Determine the (X, Y) coordinate at the center of the cell enclosing the given text.  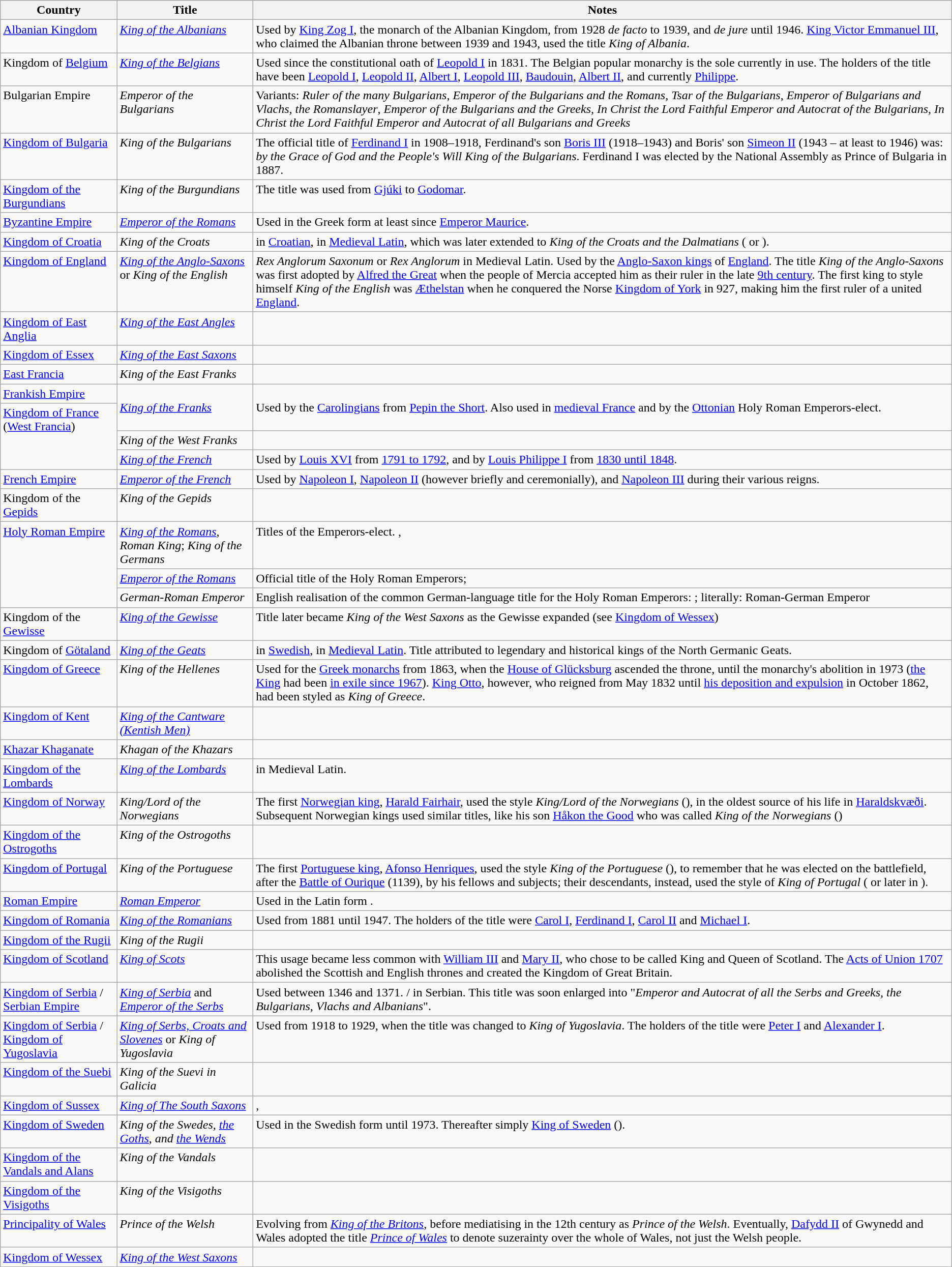
Kingdom of Serbia / Serbian Empire (59, 999)
Kingdom of France (West Francia) (59, 436)
The title was used from Gjúki to Godomar. (603, 196)
Title (185, 10)
King of the Vandals (185, 1165)
Used in the Swedish form until 1973. Thereafter simply King of Sweden (). (603, 1131)
Kingdom of Scotland (59, 966)
Kingdom of Bulgaria (59, 156)
Principality of Wales (59, 1231)
Kingdom of the Gepids (59, 506)
Kingdom of Essex (59, 355)
Used from 1881 until 1947. The holders of the title were Carol I, Ferdinand I, Carol II and Michael I. (603, 921)
Kingdom of England (59, 282)
Kingdom of Norway (59, 809)
English realisation of the common German-language title for the Holy Roman Emperors: ; literally: Roman-German Emperor (603, 598)
Frankish Empire (59, 393)
King of the Romanians (185, 921)
in Medieval Latin. (603, 775)
Roman Empire (59, 901)
King of the West Franks (185, 440)
Albanian Kingdom (59, 37)
King of the French (185, 460)
Used by Louis XVI from 1791 to 1792, and by Louis Philippe I from 1830 until 1848. (603, 460)
King of the West Saxons (185, 1257)
King of the Belgians (185, 69)
Kingdom of the Gewisse (59, 624)
Official title of the Holy Roman Emperors; (603, 578)
Emperor of the French (185, 479)
Country (59, 10)
King of the Lombards (185, 775)
Used in the Latin form . (603, 901)
German-Roman Emperor (185, 598)
Kingdom of Portugal (59, 875)
Kingdom of Kent (59, 723)
King of the Ostrogoths (185, 841)
Kingdom of Sussex (59, 1105)
King of the Portuguese (185, 875)
, (603, 1105)
King of Serbia and Emperor of the Serbs (185, 999)
Kingdom of the Rugii (59, 940)
King of the Cantware (Kentish Men) (185, 723)
King of the Swedes, the Goths, and the Wends (185, 1131)
Kingdom of Sweden (59, 1131)
Kingdom of Croatia (59, 242)
Notes (603, 10)
King of the Romans, Roman King; King of the Germans (185, 545)
Kingdom of the Vandals and Alans (59, 1165)
Kingdom of the Burgundians (59, 196)
King of the Anglo-Saxons or King of the English (185, 282)
Emperor of the Bulgarians (185, 109)
Prince of the Welsh (185, 1231)
King/Lord of the Norwegians (185, 809)
East Francia (59, 374)
Titles of the Emperors-elect. , (603, 545)
Roman Emperor (185, 901)
Kingdom of the Lombards (59, 775)
Bulgarian Empire (59, 109)
Title later became King of the West Saxons as the Gewisse expanded (see Kingdom of Wessex) (603, 624)
King of the East Angles (185, 329)
Holy Roman Empire (59, 565)
Khazar Khaganate (59, 749)
Kingdom of East Anglia (59, 329)
Kingdom of Greece (59, 683)
Kingdom of Romania (59, 921)
King of the Gewisse (185, 624)
Kingdom of Wessex (59, 1257)
French Empire (59, 479)
King of the Geats (185, 650)
Kingdom of the Visigoths (59, 1197)
Kingdom of the Ostrogoths (59, 841)
King of the Franks (185, 407)
King of the Albanians (185, 37)
King of the Croats (185, 242)
in Croatian, in Medieval Latin, which was later extended to King of the Croats and the Dalmatians ( or ). (603, 242)
Used from 1918 to 1929, when the title was changed to King of Yugoslavia. The holders of the title were Peter I and Alexander I. (603, 1039)
King of Serbs, Croats and Slovenes or King of Yugoslavia (185, 1039)
King of the East Franks (185, 374)
Byzantine Empire (59, 222)
Kingdom of Serbia / Kingdom of Yugoslavia (59, 1039)
King of the Suevi in Galicia (185, 1079)
in Swedish, in Medieval Latin. Title attributed to legendary and historical kings of the North Germanic Geats. (603, 650)
King of Scots (185, 966)
King of the East Saxons (185, 355)
King of the Hellenes (185, 683)
Kingdom of the Suebi (59, 1079)
King of The South Saxons (185, 1105)
Khagan of the Khazars (185, 749)
Kingdom of Götaland (59, 650)
King of the Gepids (185, 506)
King of the Burgundians (185, 196)
King of the Visigoths (185, 1197)
King of the Rugii (185, 940)
King of the Bulgarians (185, 156)
Kingdom of Belgium (59, 69)
Used in the Greek form at least since Emperor Maurice. (603, 222)
Used by Napoleon I, Napoleon II (however briefly and ceremonially), and Napoleon III during their various reigns. (603, 479)
Used by the Carolingians from Pepin the Short. Also used in medieval France and by the Ottonian Holy Roman Emperors-elect. (603, 407)
